Identify which cell holds the provided text, then report its (x, y) central coordinate. 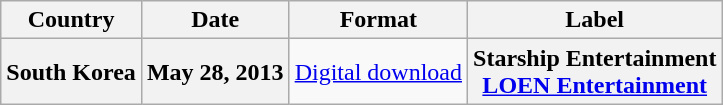
Date (215, 20)
Starship EntertainmentLOEN Entertainment (595, 72)
Format (378, 20)
South Korea (72, 72)
Label (595, 20)
Digital download (378, 72)
Country (72, 20)
May 28, 2013 (215, 72)
